Search for the cell housing the specified text and yield its (x, y) center coordinate. 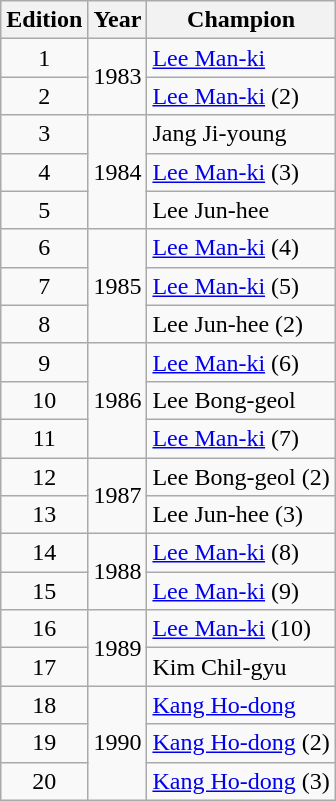
1990 (118, 743)
13 (44, 515)
20 (44, 781)
Lee Man-ki (4) (241, 248)
7 (44, 286)
Lee Man-ki (9) (241, 591)
Lee Man-ki (6) (241, 362)
11 (44, 438)
Lee Bong-geol (241, 400)
1 (44, 58)
Champion (241, 20)
Lee Man-ki (5) (241, 286)
Kang Ho-dong (3) (241, 781)
2 (44, 96)
9 (44, 362)
Lee Man-ki (7) (241, 438)
Lee Man-ki (241, 58)
1987 (118, 496)
Jang Ji-young (241, 134)
Kang Ho-dong (2) (241, 743)
1984 (118, 172)
1988 (118, 572)
3 (44, 134)
8 (44, 324)
18 (44, 705)
Year (118, 20)
12 (44, 477)
19 (44, 743)
1985 (118, 286)
14 (44, 553)
1986 (118, 400)
Lee Man-ki (2) (241, 96)
Kim Chil-gyu (241, 667)
Lee Jun-hee (3) (241, 515)
1983 (118, 77)
Lee Man-ki (3) (241, 172)
Lee Jun-hee (241, 210)
10 (44, 400)
Kang Ho-dong (241, 705)
1989 (118, 648)
4 (44, 172)
Lee Man-ki (8) (241, 553)
Lee Man-ki (10) (241, 629)
Edition (44, 20)
6 (44, 248)
16 (44, 629)
17 (44, 667)
15 (44, 591)
Lee Bong-geol (2) (241, 477)
Lee Jun-hee (2) (241, 324)
5 (44, 210)
